Identify which cell holds the provided text, then report its [X, Y] central coordinate. 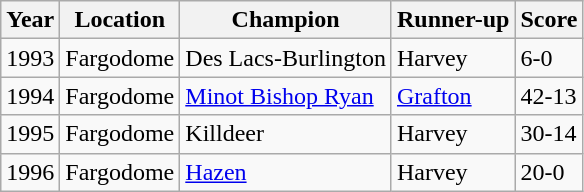
Location [120, 20]
30-14 [549, 134]
20-0 [549, 172]
Score [549, 20]
Champion [286, 20]
6-0 [549, 58]
1993 [30, 58]
Year [30, 20]
Grafton [453, 96]
Des Lacs-Burlington [286, 58]
1994 [30, 96]
1995 [30, 134]
Killdeer [286, 134]
Hazen [286, 172]
Minot Bishop Ryan [286, 96]
1996 [30, 172]
Runner-up [453, 20]
42-13 [549, 96]
